Identify which cell holds the provided text, then report its (X, Y) central coordinate. 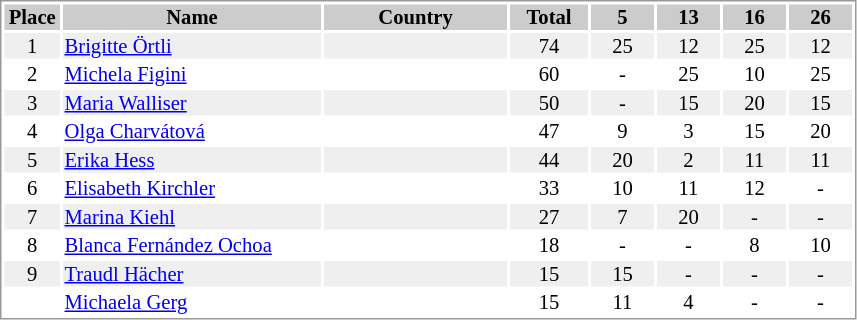
Brigitte Örtli (192, 46)
Elisabeth Kirchler (192, 189)
27 (549, 217)
Maria Walliser (192, 103)
Michela Figini (192, 75)
33 (549, 189)
Blanca Fernández Ochoa (192, 245)
Michaela Gerg (192, 303)
13 (688, 17)
18 (549, 245)
1 (32, 46)
26 (820, 17)
Traudl Hächer (192, 274)
47 (549, 131)
Total (549, 17)
Name (192, 17)
Place (32, 17)
74 (549, 46)
Olga Charvátová (192, 131)
Marina Kiehl (192, 217)
16 (754, 17)
Erika Hess (192, 160)
44 (549, 160)
6 (32, 189)
Country (416, 17)
50 (549, 103)
60 (549, 75)
